Detect which cell encompasses the target text, then output its (x, y) center coordinate. 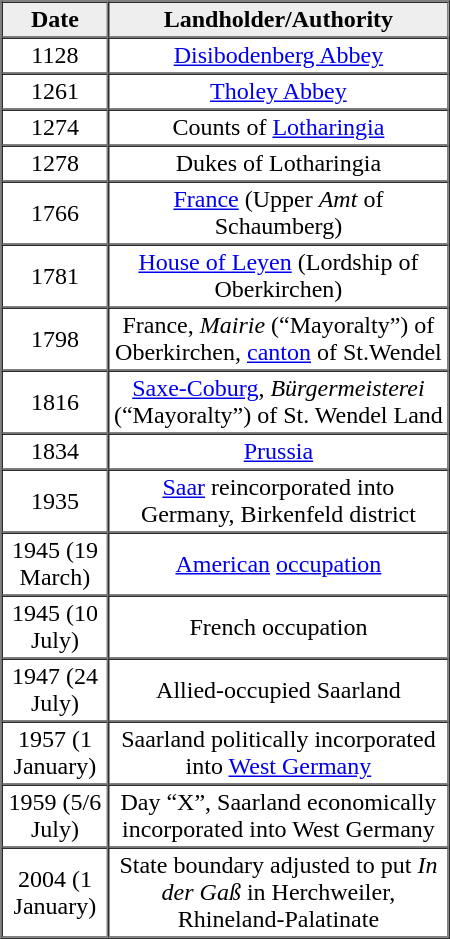
1261 (56, 92)
Saxe-Coburg, Bürgermeisterei (“Mayoralty”) of St. Wendel Land (278, 402)
1816 (56, 402)
1947 (24 July) (56, 690)
France, Mairie (“Mayoralty”) of Oberkirchen, canton of St.Wendel (278, 340)
2004 (1 January) (56, 893)
Day “X”, Saarland economically incorporated into West Germany (278, 816)
Dukes of Lotharingia (278, 164)
France (Upper Amt of Schaumberg) (278, 214)
1128 (56, 56)
Saar reincorporated into Germany, Birkenfeld district (278, 502)
1945 (10 July) (56, 628)
1834 (56, 452)
1957 (1 January) (56, 754)
State boundary adjusted to put In der Gaß in Herchweiler, Rhineland-Palatinate (278, 893)
1935 (56, 502)
Landholder/Authority (278, 20)
1959 (5/6 July) (56, 816)
American occupation (278, 564)
Prussia (278, 452)
Counts of Lotharingia (278, 128)
1798 (56, 340)
Date (56, 20)
House of Leyen (Lordship of Oberkirchen) (278, 276)
1278 (56, 164)
Disibodenberg Abbey (278, 56)
1766 (56, 214)
Allied-occupied Saarland (278, 690)
Tholey Abbey (278, 92)
1274 (56, 128)
French occupation (278, 628)
1945 (19 March) (56, 564)
Saarland politically incorporated into West Germany (278, 754)
1781 (56, 276)
